Return the (X, Y) coordinate for the center point of the cell that contains the specified text.  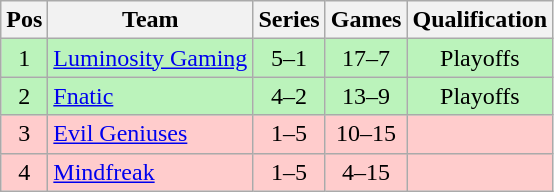
4 (24, 172)
Mindfreak (150, 172)
2 (24, 96)
Team (150, 20)
Evil Geniuses (150, 134)
Luminosity Gaming (150, 58)
4–2 (289, 96)
3 (24, 134)
1 (24, 58)
4–15 (366, 172)
10–15 (366, 134)
Pos (24, 20)
Games (366, 20)
17–7 (366, 58)
5–1 (289, 58)
Fnatic (150, 96)
Series (289, 20)
Qualification (480, 20)
13–9 (366, 96)
